For the text-containing cell, return its midpoint in [x, y] coordinate format. 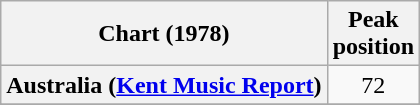
Peakposition [373, 34]
Chart (1978) [164, 34]
72 [373, 85]
Australia (Kent Music Report) [164, 85]
